Capture the cell that displays the provided text and extract its [x, y] central coordinate. 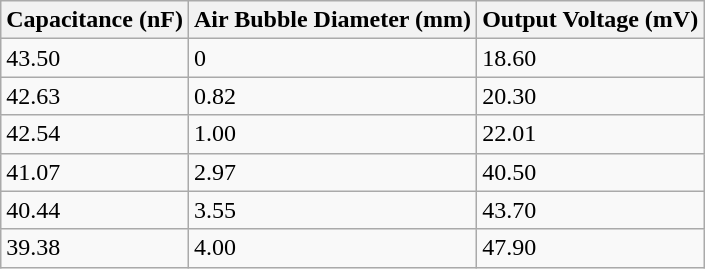
4.00 [332, 248]
Air Bubble Diameter (mm) [332, 20]
3.55 [332, 210]
42.54 [95, 134]
41.07 [95, 172]
0 [332, 58]
20.30 [590, 96]
39.38 [95, 248]
18.60 [590, 58]
Output Voltage (mV) [590, 20]
0.82 [332, 96]
22.01 [590, 134]
1.00 [332, 134]
43.50 [95, 58]
40.50 [590, 172]
47.90 [590, 248]
43.70 [590, 210]
Capacitance (nF) [95, 20]
40.44 [95, 210]
2.97 [332, 172]
42.63 [95, 96]
